Return [x, y] of the center of cell containing provided text 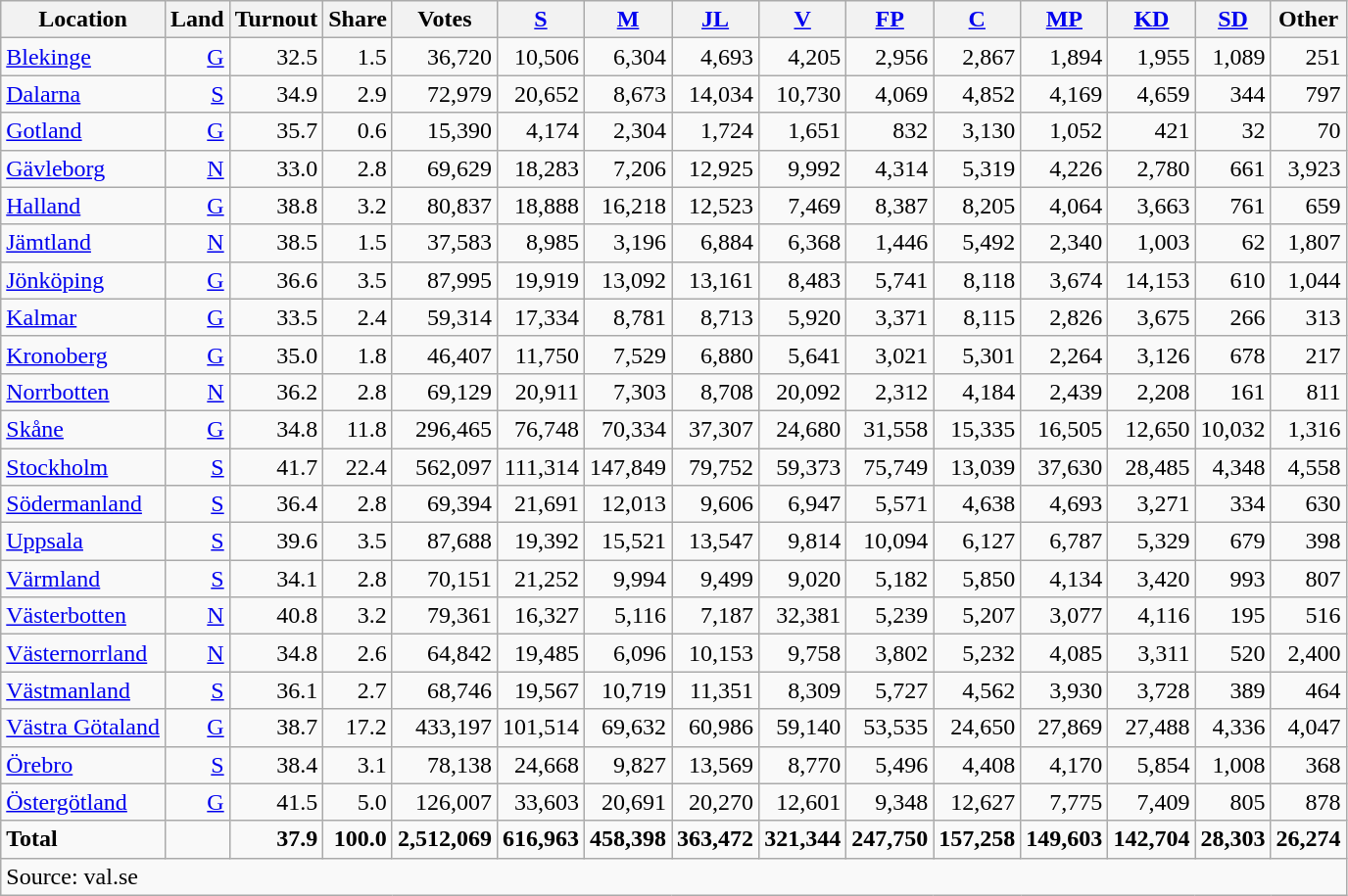
761 [1232, 206]
6,880 [715, 354]
69,632 [629, 728]
9,020 [803, 579]
389 [1232, 690]
5,850 [978, 579]
6,884 [715, 243]
79,752 [715, 467]
35.0 [276, 354]
Västernorrland [83, 653]
20,911 [541, 392]
4,336 [1232, 728]
8,205 [978, 206]
2,264 [1064, 354]
678 [1232, 354]
4,184 [978, 392]
5,741 [890, 280]
7,187 [715, 616]
3,077 [1064, 616]
4,134 [1064, 579]
247,750 [890, 839]
3,728 [1152, 690]
59,140 [803, 728]
149,603 [1064, 839]
Gävleborg [83, 168]
18,283 [541, 168]
679 [1232, 542]
9,814 [803, 542]
27,488 [1152, 728]
8,985 [541, 243]
26,274 [1309, 839]
3,130 [978, 131]
1,052 [1064, 131]
1,446 [890, 243]
40.8 [276, 616]
2,304 [629, 131]
458,398 [629, 839]
2,208 [1152, 392]
4,085 [1064, 653]
630 [1309, 504]
16,505 [1064, 429]
59,314 [445, 317]
34.1 [276, 579]
JL [715, 20]
72,979 [445, 94]
20,092 [803, 392]
12,650 [1152, 429]
1,955 [1152, 57]
Blekinge [83, 57]
5,319 [978, 168]
36.1 [276, 690]
266 [1232, 317]
7,409 [1152, 802]
8,387 [890, 206]
V [803, 20]
832 [890, 131]
34.9 [276, 94]
6,096 [629, 653]
217 [1309, 354]
75,749 [890, 467]
20,652 [541, 94]
19,485 [541, 653]
12,523 [715, 206]
19,567 [541, 690]
17.2 [359, 728]
39.6 [276, 542]
Halland [83, 206]
610 [1232, 280]
993 [1232, 579]
12,013 [629, 504]
811 [1309, 392]
363,472 [715, 839]
Share [359, 20]
8,770 [803, 765]
3,126 [1152, 354]
1,008 [1232, 765]
3,371 [890, 317]
5,854 [1152, 765]
8,309 [803, 690]
1,044 [1309, 280]
10,506 [541, 57]
59,373 [803, 467]
Kronoberg [83, 354]
10,153 [715, 653]
33,603 [541, 802]
Jönköping [83, 280]
5,116 [629, 616]
KD [1152, 20]
7,303 [629, 392]
Västmanland [83, 690]
101,514 [541, 728]
7,469 [803, 206]
28,303 [1232, 839]
68,746 [445, 690]
433,197 [445, 728]
17,334 [541, 317]
13,039 [978, 467]
15,335 [978, 429]
Värmland [83, 579]
87,688 [445, 542]
41.7 [276, 467]
157,258 [978, 839]
53,535 [890, 728]
797 [1309, 94]
7,775 [1064, 802]
195 [1232, 616]
Uppsala [83, 542]
10,094 [890, 542]
Gotland [83, 131]
35.7 [276, 131]
16,327 [541, 616]
70,334 [629, 429]
21,252 [541, 579]
20,270 [715, 802]
7,529 [629, 354]
142,704 [1152, 839]
126,007 [445, 802]
80,837 [445, 206]
3,663 [1152, 206]
161 [1232, 392]
3,923 [1309, 168]
36.2 [276, 392]
15,390 [445, 131]
2,400 [1309, 653]
5,329 [1152, 542]
41.5 [276, 802]
Skåne [83, 429]
334 [1232, 504]
147,849 [629, 467]
11,750 [541, 354]
4,408 [978, 765]
70,151 [445, 579]
Kalmar [83, 317]
344 [1232, 94]
24,668 [541, 765]
100.0 [359, 839]
5,571 [890, 504]
8,115 [978, 317]
3,021 [890, 354]
4,047 [1309, 728]
3,674 [1064, 280]
1,089 [1232, 57]
0.6 [359, 131]
5,492 [978, 243]
4,205 [803, 57]
38.4 [276, 765]
251 [1309, 57]
11.8 [359, 429]
14,153 [1152, 280]
8,483 [803, 280]
Jämtland [83, 243]
4,116 [1152, 616]
FP [890, 20]
2,312 [890, 392]
18,888 [541, 206]
Östergötland [83, 802]
19,392 [541, 542]
11,351 [715, 690]
8,713 [715, 317]
1,894 [1064, 57]
64,842 [445, 653]
MP [1064, 20]
36,720 [445, 57]
Turnout [276, 20]
Location [83, 20]
3.1 [359, 765]
6,947 [803, 504]
5,727 [890, 690]
Västra Götaland [83, 728]
37,630 [1064, 467]
368 [1309, 765]
111,314 [541, 467]
32.5 [276, 57]
33.0 [276, 168]
4,314 [890, 168]
4,638 [978, 504]
31,558 [890, 429]
2,956 [890, 57]
12,925 [715, 168]
36.4 [276, 504]
38.5 [276, 243]
4,170 [1064, 765]
4,226 [1064, 168]
3,196 [629, 243]
2,439 [1064, 392]
2.9 [359, 94]
6,304 [629, 57]
27,869 [1064, 728]
46,407 [445, 354]
78,138 [445, 765]
1,316 [1309, 429]
4,169 [1064, 94]
2.4 [359, 317]
1,807 [1309, 243]
1,724 [715, 131]
4,659 [1152, 94]
19,919 [541, 280]
Västerbotten [83, 616]
562,097 [445, 467]
3,675 [1152, 317]
1,003 [1152, 243]
3,802 [890, 653]
69,129 [445, 392]
33.5 [276, 317]
3,271 [1152, 504]
SD [1232, 20]
9,606 [715, 504]
464 [1309, 690]
6,127 [978, 542]
2,867 [978, 57]
3,311 [1152, 653]
Total [83, 839]
8,708 [715, 392]
12,601 [803, 802]
321,344 [803, 839]
10,719 [629, 690]
9,499 [715, 579]
9,758 [803, 653]
2.6 [359, 653]
37,307 [715, 429]
87,995 [445, 280]
5,496 [890, 765]
13,569 [715, 765]
4,069 [890, 94]
9,348 [890, 802]
M [629, 20]
76,748 [541, 429]
24,680 [803, 429]
38.7 [276, 728]
37,583 [445, 243]
4,348 [1232, 467]
36.6 [276, 280]
4,852 [978, 94]
69,394 [445, 504]
Other [1309, 20]
2,512,069 [445, 839]
661 [1232, 168]
Land [197, 20]
28,485 [1152, 467]
38.8 [276, 206]
Örebro [83, 765]
5,301 [978, 354]
13,547 [715, 542]
Stockholm [83, 467]
3,930 [1064, 690]
2,780 [1152, 168]
4,064 [1064, 206]
9,827 [629, 765]
313 [1309, 317]
9,994 [629, 579]
Södermanland [83, 504]
22.4 [359, 467]
79,361 [445, 616]
5,232 [978, 653]
24,650 [978, 728]
807 [1309, 579]
616,963 [541, 839]
8,118 [978, 280]
16,218 [629, 206]
1,651 [803, 131]
21,691 [541, 504]
5,207 [978, 616]
398 [1309, 542]
C [978, 20]
421 [1152, 131]
Source: val.se [674, 876]
805 [1232, 802]
5.0 [359, 802]
659 [1309, 206]
32 [1232, 131]
878 [1309, 802]
13,092 [629, 280]
296,465 [445, 429]
6,368 [803, 243]
4,558 [1309, 467]
15,521 [629, 542]
Dalarna [83, 94]
2.7 [359, 690]
6,787 [1064, 542]
20,691 [629, 802]
32,381 [803, 616]
4,174 [541, 131]
7,206 [629, 168]
37.9 [276, 839]
3,420 [1152, 579]
5,239 [890, 616]
10,730 [803, 94]
Votes [445, 20]
8,781 [629, 317]
2,340 [1064, 243]
5,920 [803, 317]
69,629 [445, 168]
516 [1309, 616]
1.8 [359, 354]
70 [1309, 131]
2,826 [1064, 317]
10,032 [1232, 429]
8,673 [629, 94]
5,182 [890, 579]
5,641 [803, 354]
12,627 [978, 802]
13,161 [715, 280]
14,034 [715, 94]
520 [1232, 653]
4,562 [978, 690]
60,986 [715, 728]
62 [1232, 243]
Norrbotten [83, 392]
9,992 [803, 168]
